Provide the [x, y] coordinate of the cell's center where the given text is located.  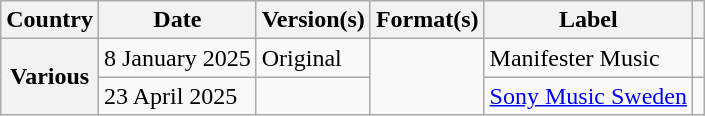
Original [313, 58]
8 January 2025 [177, 58]
Country [50, 20]
Version(s) [313, 20]
Format(s) [427, 20]
Sony Music Sweden [588, 96]
Manifester Music [588, 58]
Label [588, 20]
Various [50, 77]
Date [177, 20]
23 April 2025 [177, 96]
